Output the (X, Y) coordinate of the center of the cell containing the given text.  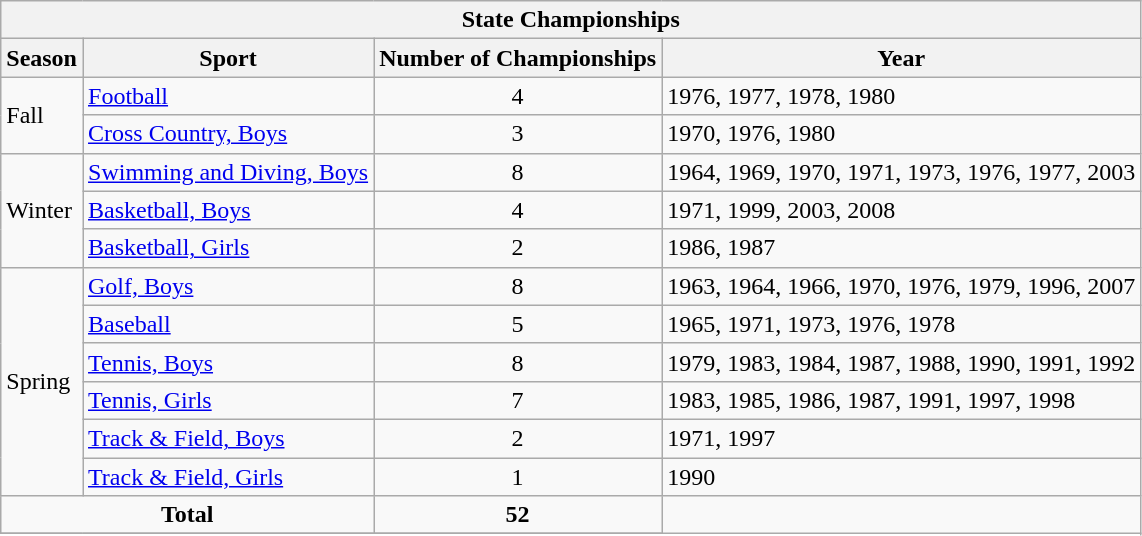
Winter (42, 210)
Golf, Boys (228, 286)
State Championships (571, 20)
1986, 1987 (902, 248)
1971, 1997 (902, 438)
Total (188, 515)
Football (228, 96)
1976, 1977, 1978, 1980 (902, 96)
Swimming and Diving, Boys (228, 172)
Season (42, 58)
Spring (42, 381)
5 (518, 324)
3 (518, 134)
Tennis, Girls (228, 400)
52 (518, 515)
7 (518, 400)
1970, 1976, 1980 (902, 134)
1 (518, 477)
1964, 1969, 1970, 1971, 1973, 1976, 1977, 2003 (902, 172)
Basketball, Girls (228, 248)
Sport (228, 58)
Fall (42, 115)
Track & Field, Boys (228, 438)
Year (902, 58)
Basketball, Boys (228, 210)
Tennis, Boys (228, 362)
1963, 1964, 1966, 1970, 1976, 1979, 1996, 2007 (902, 286)
1983, 1985, 1986, 1987, 1991, 1997, 1998 (902, 400)
1979, 1983, 1984, 1987, 1988, 1990, 1991, 1992 (902, 362)
Cross Country, Boys (228, 134)
Number of Championships (518, 58)
1990 (902, 477)
1971, 1999, 2003, 2008 (902, 210)
Baseball (228, 324)
Track & Field, Girls (228, 477)
1965, 1971, 1973, 1976, 1978 (902, 324)
